For the text-containing cell, return its midpoint in (X, Y) coordinate format. 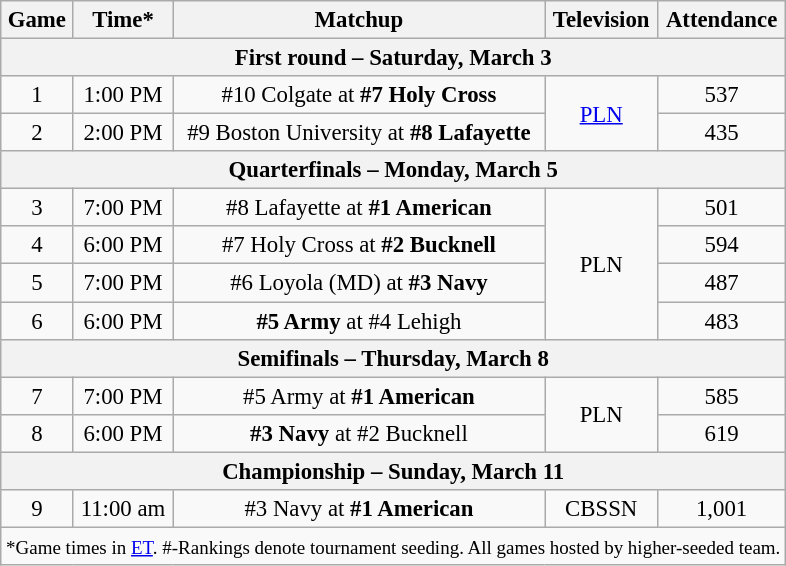
Game (37, 20)
4 (37, 245)
537 (721, 95)
8 (37, 433)
Time* (123, 20)
Semifinals – Thursday, March 8 (394, 358)
594 (721, 245)
#5 Army at #4 Lehigh (359, 321)
483 (721, 321)
5 (37, 283)
11:00 am (123, 509)
Championship – Sunday, March 11 (394, 471)
7 (37, 396)
3 (37, 208)
2 (37, 133)
6 (37, 321)
#6 Loyola (MD) at #3 Navy (359, 283)
#8 Lafayette at #1 American (359, 208)
487 (721, 283)
435 (721, 133)
First round – Saturday, March 3 (394, 58)
Television (602, 20)
1,001 (721, 509)
585 (721, 396)
1:00 PM (123, 95)
2:00 PM (123, 133)
CBSSN (602, 509)
9 (37, 509)
#10 Colgate at #7 Holy Cross (359, 95)
619 (721, 433)
#7 Holy Cross at #2 Bucknell (359, 245)
501 (721, 208)
Quarterfinals – Monday, March 5 (394, 170)
#3 Navy at #2 Bucknell (359, 433)
Attendance (721, 20)
1 (37, 95)
Matchup (359, 20)
*Game times in ET. #-Rankings denote tournament seeding. All games hosted by higher-seeded team. (394, 546)
#3 Navy at #1 American (359, 509)
#9 Boston University at #8 Lafayette (359, 133)
#5 Army at #1 American (359, 396)
